Extract the (x, y) coordinate from the center of the cell holding the provided text.  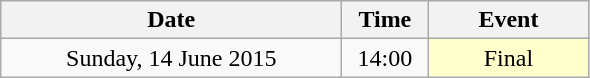
Sunday, 14 June 2015 (172, 58)
Time (385, 20)
Date (172, 20)
Event (508, 20)
Final (508, 58)
14:00 (385, 58)
